Determine the (X, Y) coordinate at the center of the cell enclosing the given text.  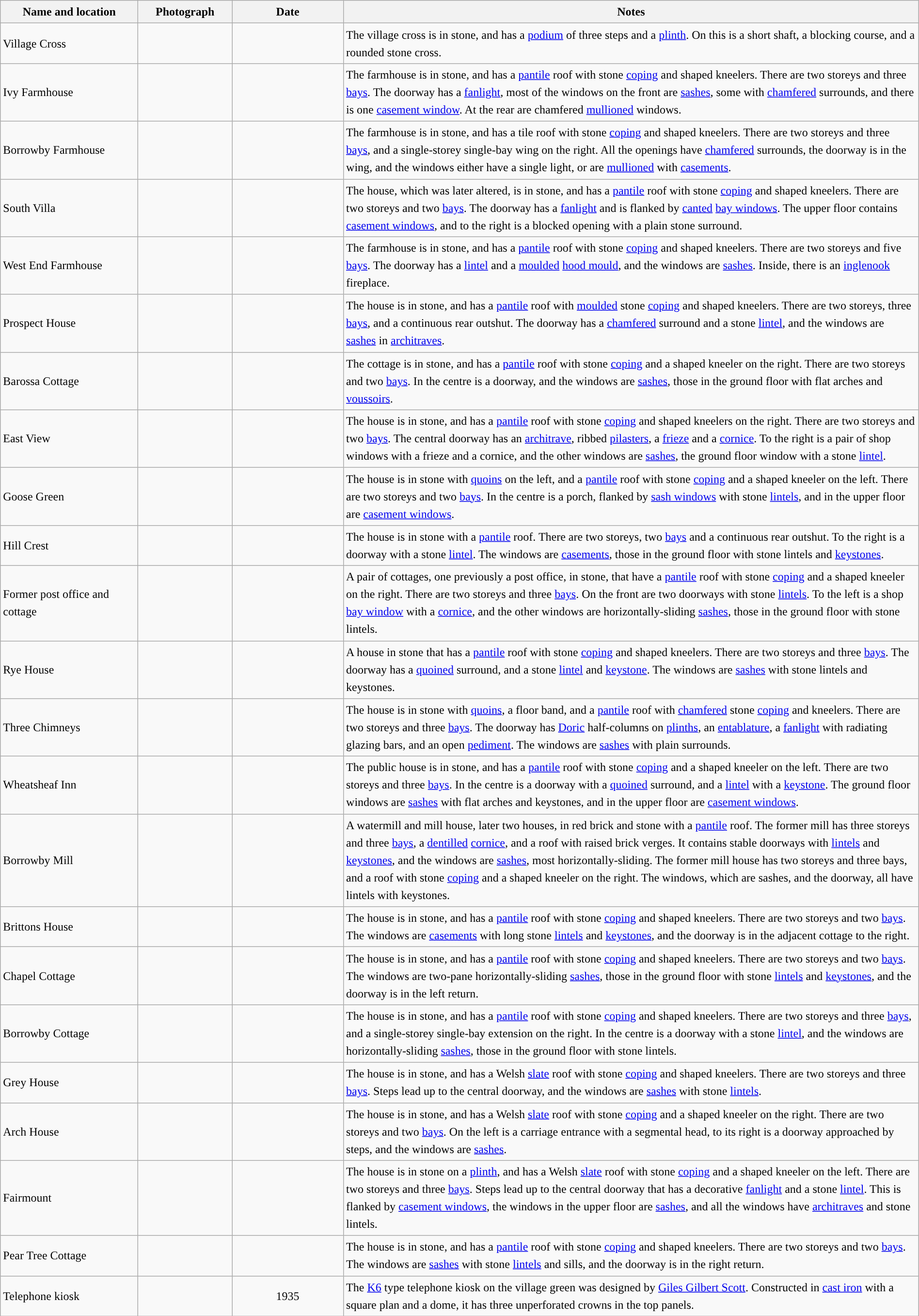
Former post office and cottage (69, 603)
The village cross is in stone, and has a podium of three steps and a plinth. On this is a short shaft, a blocking course, and a rounded stone cross. (631, 44)
Barossa Cottage (69, 381)
Prospect House (69, 323)
1935 (288, 1296)
Arch House (69, 1132)
Rye House (69, 670)
Borrowby Farmhouse (69, 150)
South Villa (69, 208)
Wheatsheaf Inn (69, 786)
Goose Green (69, 497)
Ivy Farmhouse (69, 92)
Date (288, 12)
Telephone kiosk (69, 1296)
Pear Tree Cottage (69, 1256)
Hill Crest (69, 545)
East View (69, 438)
Fairmount (69, 1198)
Name and location (69, 12)
Photograph (185, 12)
Village Cross (69, 44)
Borrowby Mill (69, 860)
Borrowby Cottage (69, 1034)
Chapel Cottage (69, 976)
Notes (631, 12)
Three Chimneys (69, 727)
West End Farmhouse (69, 266)
Brittons House (69, 927)
Grey House (69, 1082)
